Return [X, Y] of the center of cell containing provided text 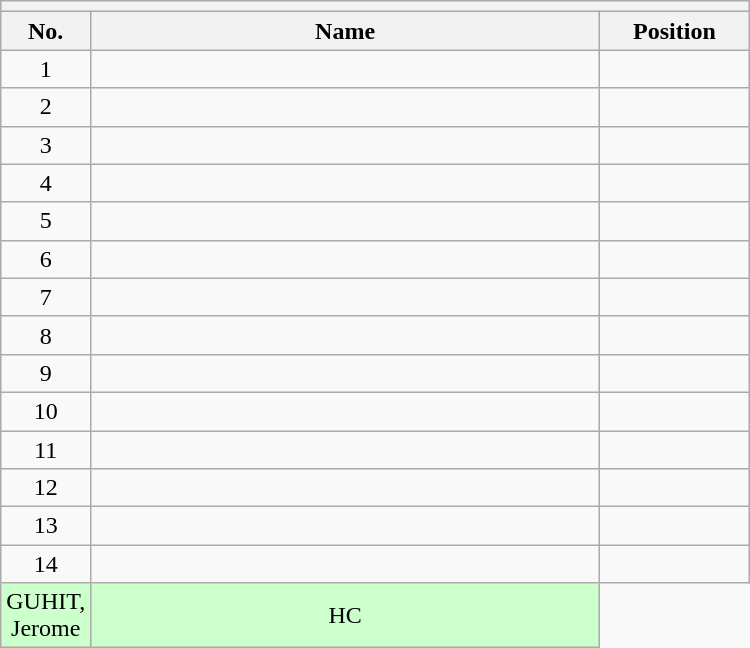
HC [346, 616]
2 [46, 107]
8 [46, 335]
12 [46, 488]
Name [346, 31]
10 [46, 411]
4 [46, 183]
GUHIT, Jerome [46, 616]
11 [46, 449]
3 [46, 145]
1 [46, 69]
No. [46, 31]
9 [46, 373]
Position [675, 31]
5 [46, 221]
7 [46, 297]
6 [46, 259]
13 [46, 526]
14 [46, 564]
